Locate the cell with the specified text and output its [x, y] center coordinate. 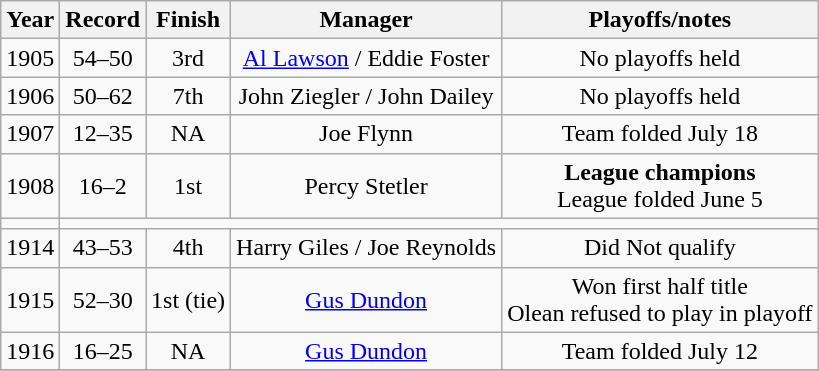
Finish [188, 20]
Record [103, 20]
16–25 [103, 351]
1905 [30, 58]
Team folded July 12 [660, 351]
1914 [30, 248]
Harry Giles / Joe Reynolds [366, 248]
50–62 [103, 96]
43–53 [103, 248]
52–30 [103, 300]
John Ziegler / John Dailey [366, 96]
Manager [366, 20]
1st (tie) [188, 300]
Playoffs/notes [660, 20]
54–50 [103, 58]
16–2 [103, 186]
1908 [30, 186]
Joe Flynn [366, 134]
3rd [188, 58]
1916 [30, 351]
League championsLeague folded June 5 [660, 186]
1907 [30, 134]
Percy Stetler [366, 186]
Al Lawson / Eddie Foster [366, 58]
1st [188, 186]
Did Not qualify [660, 248]
Won first half titleOlean refused to play in playoff [660, 300]
1906 [30, 96]
4th [188, 248]
Year [30, 20]
7th [188, 96]
12–35 [103, 134]
1915 [30, 300]
Team folded July 18 [660, 134]
